Determine the (X, Y) coordinate at the center of the cell enclosing the given text.  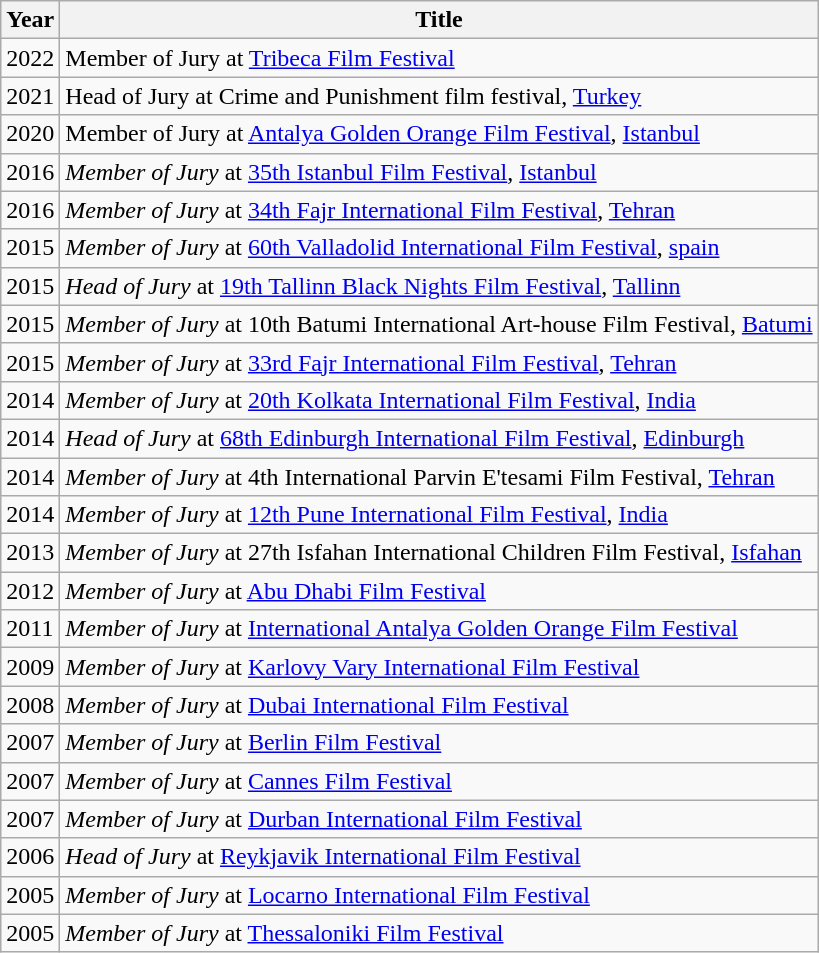
2021 (30, 96)
2006 (30, 857)
2022 (30, 58)
Head of Jury at 19th Tallinn Black Nights Film Festival, Tallinn (439, 286)
Member of Jury at 60th Valladolid International Film Festival, spain (439, 248)
Member of Jury at 12th Pune International Film Festival, India (439, 515)
Head of Jury at 68th Edinburgh International Film Festival, Edinburgh (439, 438)
Member of Jury at 27th Isfahan International Children Film Festival, Isfahan (439, 553)
Member of Jury at 35th Istanbul Film Festival, Istanbul (439, 172)
Member of Jury at Locarno International Film Festival (439, 895)
2008 (30, 705)
Member of Jury at Thessaloniki Film Festival (439, 933)
Member of Jury at Durban International Film Festival (439, 819)
2013 (30, 553)
Member of Jury at Tribeca Film Festival (439, 58)
Member of Jury at Antalya Golden Orange Film Festival, Istanbul (439, 134)
Year (30, 20)
Member of Jury at Berlin Film Festival (439, 743)
Member of Jury at 4th International Parvin E'tesami Film Festival, Tehran (439, 477)
Member of Jury at Cannes Film Festival (439, 781)
Member of Jury at International Antalya Golden Orange Film Festival (439, 629)
Member of Jury at 33rd Fajr International Film Festival, Tehran (439, 362)
2011 (30, 629)
2009 (30, 667)
Member of Jury at Abu Dhabi Film Festival (439, 591)
Head of Jury at Crime and Punishment film festival, Turkey (439, 96)
Member of Jury at Karlovy Vary International Film Festival (439, 667)
2012 (30, 591)
Head of Jury at Reykjavik International Film Festival (439, 857)
Member of Jury at Dubai International Film Festival (439, 705)
Member of Jury at 20th Kolkata International Film Festival, India (439, 400)
2020 (30, 134)
Title (439, 20)
Member of Jury at 10th Batumi International Art-house Film Festival, Batumi (439, 324)
Member of Jury at 34th Fajr International Film Festival, Tehran (439, 210)
